Identify which cell holds the provided text, then report its (x, y) central coordinate. 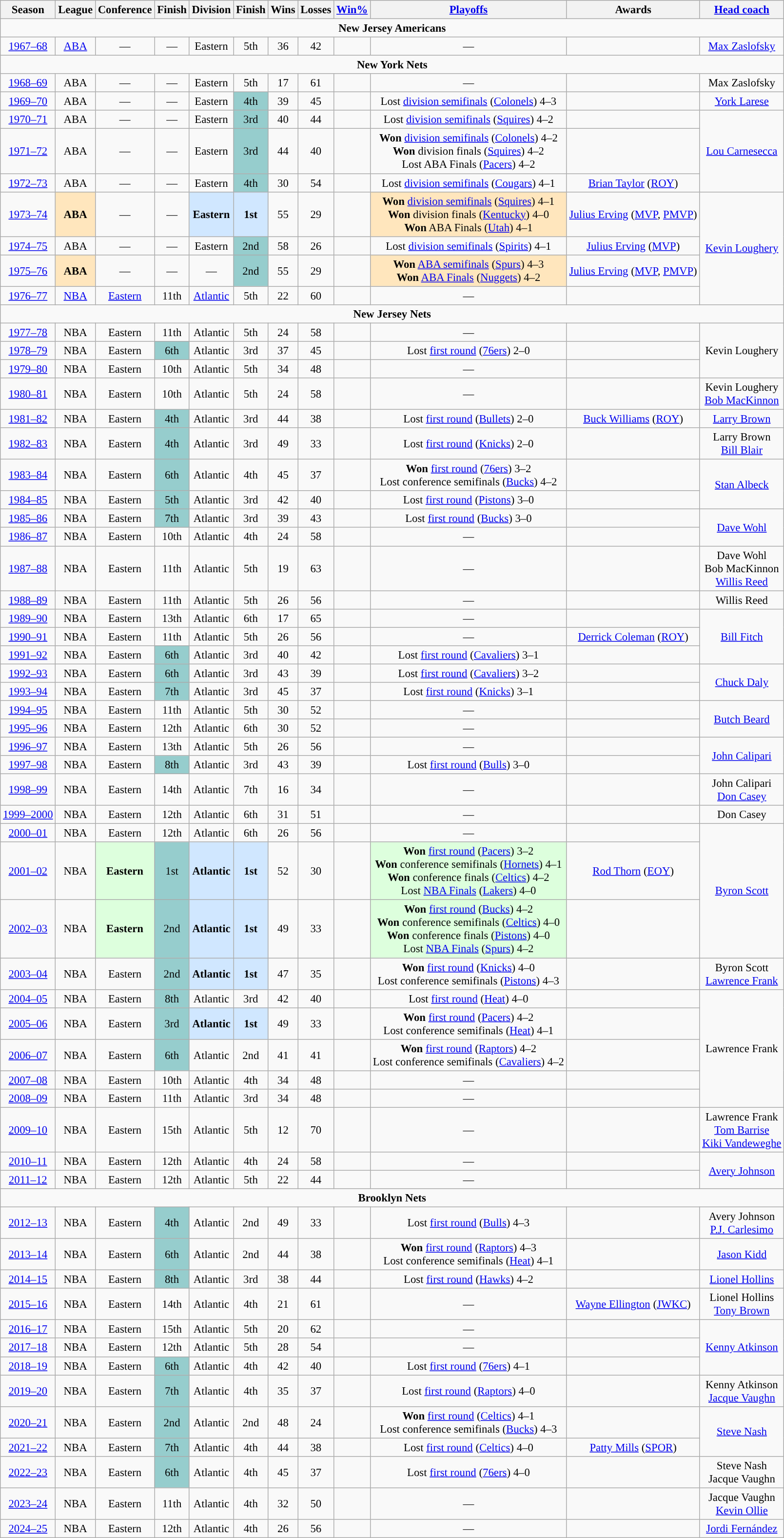
1989–90 (28, 618)
1968–69 (28, 83)
62 (316, 1329)
Derrick Coleman (ROY) (633, 637)
Losses (316, 10)
1998–99 (28, 790)
1971–72 (28, 151)
Lost first round (76ers) 4–0 (468, 1472)
16 (283, 790)
Willis Reed (742, 600)
Julius Erving (MVP) (633, 246)
1996–97 (28, 747)
Byron Scott (742, 891)
Stan Albeck (742, 484)
28 (283, 1348)
2002–03 (28, 929)
Lost first round (76ers) 2–0 (468, 351)
1979–80 (28, 369)
John CalipariDon Casey (742, 790)
2016–17 (28, 1329)
Lost first round (Raptors) 4–0 (468, 1391)
Lost first round (Knicks) 2–0 (468, 444)
Don Casey (742, 815)
New Jersey Americans (392, 28)
Win% (352, 10)
York Larese (742, 101)
Lost first round (Heat) 4–0 (468, 999)
Lost first round (76ers) 4–1 (468, 1366)
2008–09 (28, 1099)
2009–10 (28, 1130)
2010–11 (28, 1161)
1967–68 (28, 46)
1978–79 (28, 351)
Rod Thorn (EOY) (633, 871)
Jordi Fernández (742, 1529)
Bill Fitch (742, 636)
Won first round (Knicks) 4–0Lost conference semifinals (Pistons) 4–3 (468, 974)
1990–91 (28, 637)
Lost first round (Bullets) 2–0 (468, 419)
2000–01 (28, 833)
21 (283, 1304)
Lost first round (Celtics) 4–0 (468, 1447)
Kenny AtkinsonJacque Vaughn (742, 1391)
Division (211, 10)
2003–04 (28, 974)
Lawrence FrankTom BarriseKiki Vandeweghe (742, 1130)
1987–88 (28, 568)
1983–84 (28, 475)
Conference (125, 10)
Buck Williams (ROY) (633, 419)
1999–2000 (28, 815)
1969–70 (28, 101)
Lost first round (Cavaliers) 3–1 (468, 655)
Chuck Daly (742, 682)
36 (283, 46)
Wayne Ellington (JWKC) (633, 1304)
1977–78 (28, 332)
1991–92 (28, 655)
Patty Mills (SPOR) (633, 1447)
New Jersey Nets (392, 314)
2014–15 (28, 1279)
Won first round (Raptors) 4–3Lost conference semifinals (Heat) 4–1 (468, 1255)
Lost division semifinals (Spirits) 4–1 (468, 246)
Jason Kidd (742, 1255)
63 (316, 568)
Won division semifinals (Colonels) 4–2Won division finals (Squires) 4–2Lost ABA Finals (Pacers) 4–2 (468, 151)
Lost first round (Bulls) 3–0 (468, 765)
Awards (633, 10)
2004–05 (28, 999)
2005–06 (28, 1023)
Avery JohnsonP.J. Carlesimo (742, 1223)
Lost division semifinals (Cougars) 4–1 (468, 183)
1997–98 (28, 765)
2006–07 (28, 1055)
2015–16 (28, 1304)
Lost first round (Hawks) 4–2 (468, 1279)
2023–24 (28, 1503)
1993–94 (28, 692)
2007–08 (28, 1080)
2021–22 (28, 1447)
Head coach (742, 10)
Won first round (Pacers) 3–2Won conference semifinals (Hornets) 4–1Won conference finals (Celtics) 4–2Lost NBA Finals (Lakers) 4–0 (468, 871)
2013–14 (28, 1255)
1981–82 (28, 419)
Brian Taylor (ROY) (633, 183)
1995–96 (28, 728)
Lost first round (Cavaliers) 3–2 (468, 673)
2024–25 (28, 1529)
1972–73 (28, 183)
2022–23 (28, 1472)
1975–76 (28, 270)
Lost first round (Knicks) 3–1 (468, 692)
51 (316, 815)
2018–19 (28, 1366)
1985–86 (28, 519)
47 (283, 974)
12 (283, 1130)
Kevin LougheryBob MacKinnon (742, 394)
Dave Wohl (742, 528)
Byron ScottLawrence Frank (742, 974)
31 (283, 815)
Won first round (Bucks) 4–2Won conference semifinals (Celtics) 4–0Won conference finals (Pistons) 4–0Lost NBA Finals (Spurs) 4–2 (468, 929)
1970–71 (28, 120)
Lost division semifinals (Colonels) 4–3 (468, 101)
Jacque VaughnKevin Ollie (742, 1503)
Won first round (76ers) 3–2Lost conference semifinals (Bucks) 4–2 (468, 475)
2019–20 (28, 1391)
60 (316, 296)
Larry Brown (742, 419)
Wins (283, 10)
Lost first round (Bucks) 3–0 (468, 519)
2012–13 (28, 1223)
Avery Johnson (742, 1171)
Won first round (Raptors) 4–2Lost conference semifinals (Cavaliers) 4–2 (468, 1055)
65 (316, 618)
1986–87 (28, 537)
Season (28, 10)
Butch Beard (742, 719)
2020–21 (28, 1422)
2011–12 (28, 1179)
Brooklyn Nets (392, 1198)
Lou Carnesecca (742, 151)
1988–89 (28, 600)
Lost division semifinals (Squires) 4–2 (468, 120)
Lionel HollinsTony Brown (742, 1304)
1974–75 (28, 246)
Lost first round (Bulls) 4–3 (468, 1223)
John Calipari (742, 756)
1980–81 (28, 394)
32 (283, 1503)
Steve NashJacque Vaughn (742, 1472)
Won first round (Pacers) 4–2Lost conference semifinals (Heat) 4–1 (468, 1023)
1982–83 (28, 444)
1992–93 (28, 673)
50 (316, 1503)
2001–02 (28, 871)
1973–74 (28, 214)
1976–77 (28, 296)
2017–18 (28, 1348)
Lawrence Frank (742, 1048)
Won division semifinals (Squires) 4–1Won division finals (Kentucky) 4–0Won ABA Finals (Utah) 4–1 (468, 214)
Lionel Hollins (742, 1279)
Lost first round (Pistons) 3–0 (468, 500)
Larry BrownBill Blair (742, 444)
Kenny Atkinson (742, 1347)
Won ABA semifinals (Spurs) 4–3Won ABA Finals (Nuggets) 4–2 (468, 270)
League (75, 10)
20 (283, 1329)
1984–85 (28, 500)
Steve Nash (742, 1431)
19 (283, 568)
70 (316, 1130)
New York Nets (392, 65)
Playoffs (468, 10)
1994–95 (28, 710)
Won first round (Celtics) 4–1Lost conference semifinals (Bucks) 4–3 (468, 1422)
Dave WohlBob MacKinnonWillis Reed (742, 568)
